Search for the cell housing the specified text and yield its [x, y] center coordinate. 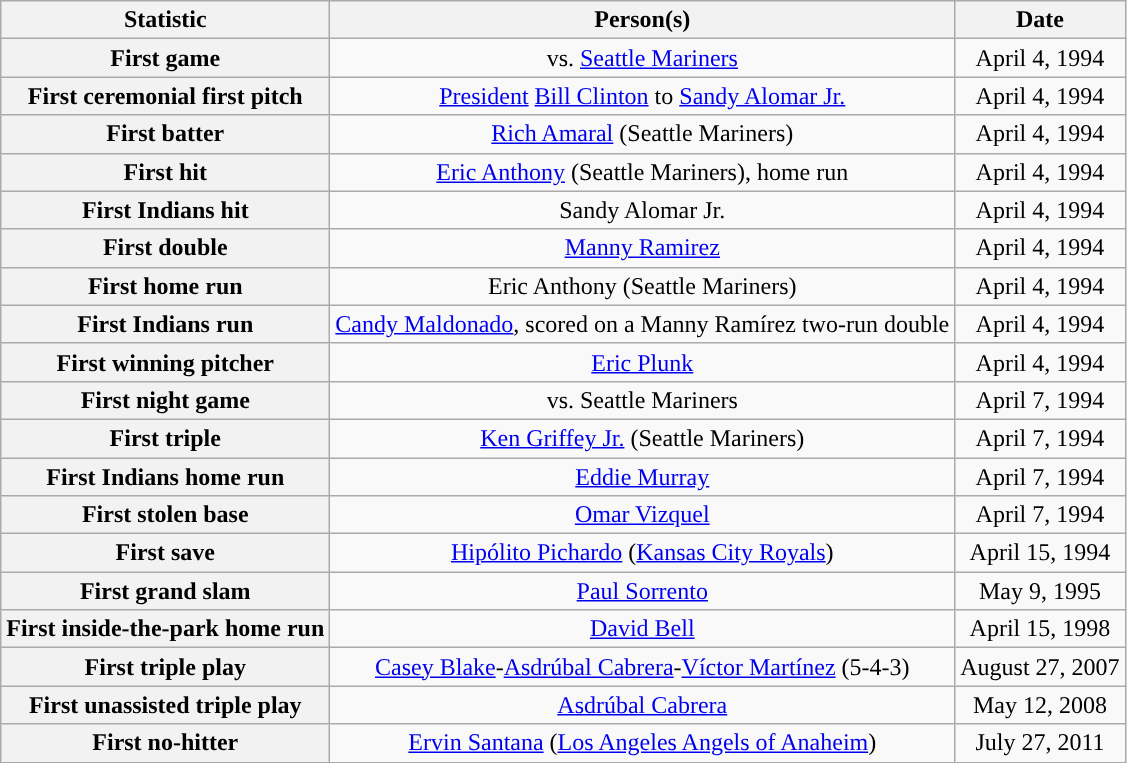
Omar Vizquel [642, 515]
First unassisted triple play [166, 705]
April 15, 1994 [1040, 553]
First night game [166, 400]
Manny Ramirez [642, 248]
First stolen base [166, 515]
First Indians hit [166, 210]
Paul Sorrento [642, 591]
First game [166, 58]
First ceremonial first pitch [166, 96]
Person(s) [642, 20]
Rich Amaral (Seattle Mariners) [642, 134]
First winning pitcher [166, 362]
First inside-the-park home run [166, 629]
First Indians run [166, 324]
Candy Maldonado, scored on a Manny Ramírez two-run double [642, 324]
Statistic [166, 20]
Sandy Alomar Jr. [642, 210]
Eric Plunk [642, 362]
David Bell [642, 629]
Eric Anthony (Seattle Mariners), home run [642, 172]
First double [166, 248]
April 15, 1998 [1040, 629]
May 12, 2008 [1040, 705]
First home run [166, 286]
First triple [166, 438]
Ervin Santana (Los Angeles Angels of Anaheim) [642, 743]
August 27, 2007 [1040, 667]
Eddie Murray [642, 477]
First hit [166, 172]
July 27, 2011 [1040, 743]
First no-hitter [166, 743]
Asdrúbal Cabrera [642, 705]
First batter [166, 134]
First Indians home run [166, 477]
President Bill Clinton to Sandy Alomar Jr. [642, 96]
First triple play [166, 667]
First save [166, 553]
Ken Griffey Jr. (Seattle Mariners) [642, 438]
May 9, 1995 [1040, 591]
Hipólito Pichardo (Kansas City Royals) [642, 553]
Casey Blake-Asdrúbal Cabrera-Víctor Martínez (5-4-3) [642, 667]
First grand slam [166, 591]
Eric Anthony (Seattle Mariners) [642, 286]
Date [1040, 20]
